Locate the cell with the specified text and output its [x, y] center coordinate. 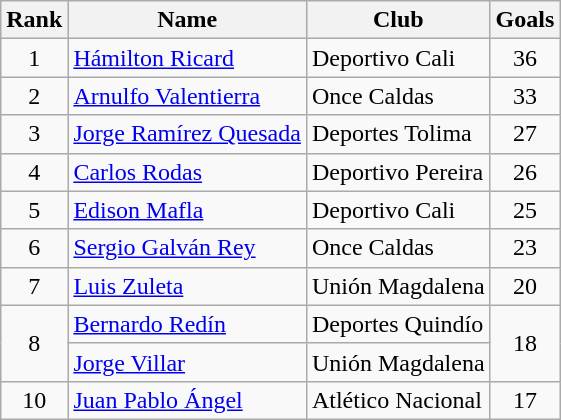
3 [34, 134]
Jorge Ramírez Quesada [188, 134]
27 [525, 134]
Luis Zuleta [188, 286]
Jorge Villar [188, 362]
Sergio Galván Rey [188, 248]
Name [188, 20]
Carlos Rodas [188, 172]
26 [525, 172]
Arnulfo Valentierra [188, 96]
Hámilton Ricard [188, 58]
23 [525, 248]
Deportes Quindío [398, 324]
Deportivo Pereira [398, 172]
Club [398, 20]
Goals [525, 20]
6 [34, 248]
5 [34, 210]
4 [34, 172]
Juan Pablo Ángel [188, 400]
18 [525, 343]
7 [34, 286]
8 [34, 343]
25 [525, 210]
17 [525, 400]
36 [525, 58]
Atlético Nacional [398, 400]
Deportes Tolima [398, 134]
Edison Mafla [188, 210]
Bernardo Redín [188, 324]
Rank [34, 20]
33 [525, 96]
20 [525, 286]
10 [34, 400]
2 [34, 96]
1 [34, 58]
